For the text-containing cell, return its midpoint in (X, Y) coordinate format. 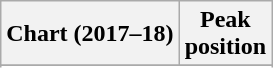
Chart (2017–18) (90, 34)
Peak position (225, 34)
